Capture the cell that displays the provided text and extract its [X, Y] central coordinate. 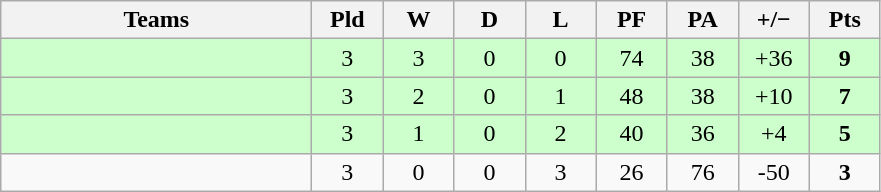
74 [632, 58]
D [490, 20]
+10 [774, 96]
5 [844, 134]
PA [702, 20]
76 [702, 172]
48 [632, 96]
9 [844, 58]
40 [632, 134]
PF [632, 20]
Pts [844, 20]
W [418, 20]
Teams [156, 20]
36 [702, 134]
+/− [774, 20]
26 [632, 172]
-50 [774, 172]
7 [844, 96]
L [560, 20]
+36 [774, 58]
+4 [774, 134]
Pld [348, 20]
